From the cell containing the given text, extract its center point as [x, y] coordinate. 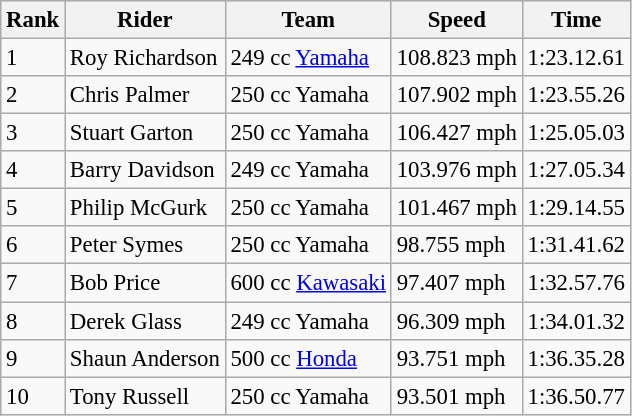
1:23.12.61 [576, 58]
9 [33, 358]
Stuart Garton [146, 133]
96.309 mph [456, 321]
10 [33, 396]
1 [33, 58]
106.427 mph [456, 133]
Time [576, 20]
500 cc Honda [308, 358]
1:32.57.76 [576, 283]
600 cc Kawasaki [308, 283]
Team [308, 20]
2 [33, 95]
4 [33, 170]
Peter Symes [146, 245]
Tony Russell [146, 396]
107.902 mph [456, 95]
Barry Davidson [146, 170]
Philip McGurk [146, 208]
101.467 mph [456, 208]
Roy Richardson [146, 58]
97.407 mph [456, 283]
103.976 mph [456, 170]
6 [33, 245]
1:36.35.28 [576, 358]
1:27.05.34 [576, 170]
Chris Palmer [146, 95]
Speed [456, 20]
1:34.01.32 [576, 321]
3 [33, 133]
5 [33, 208]
93.751 mph [456, 358]
7 [33, 283]
Bob Price [146, 283]
8 [33, 321]
98.755 mph [456, 245]
1:31.41.62 [576, 245]
Derek Glass [146, 321]
Shaun Anderson [146, 358]
1:25.05.03 [576, 133]
Rank [33, 20]
1:29.14.55 [576, 208]
93.501 mph [456, 396]
108.823 mph [456, 58]
1:23.55.26 [576, 95]
Rider [146, 20]
1:36.50.77 [576, 396]
